Return the [x, y] coordinate for the center point of the cell that contains the specified text.  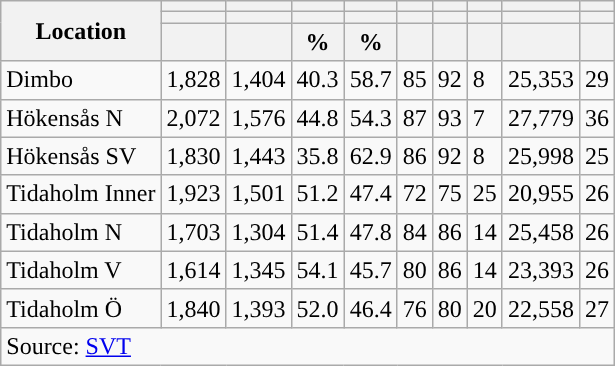
7 [484, 118]
36 [596, 118]
1,393 [258, 308]
Tidaholm Ö [81, 308]
75 [450, 194]
1,304 [258, 232]
1,923 [194, 194]
93 [450, 118]
Source: SVT [308, 346]
1,345 [258, 270]
1,501 [258, 194]
Hökensås N [81, 118]
54.1 [318, 270]
20,955 [540, 194]
1,830 [194, 156]
35.8 [318, 156]
Tidaholm Inner [81, 194]
1,404 [258, 80]
1,443 [258, 156]
22,558 [540, 308]
20 [484, 308]
1,840 [194, 308]
40.3 [318, 80]
51.4 [318, 232]
Hökensås SV [81, 156]
1,614 [194, 270]
58.7 [370, 80]
Tidaholm N [81, 232]
46.4 [370, 308]
23,393 [540, 270]
44.8 [318, 118]
72 [414, 194]
87 [414, 118]
Location [81, 31]
Tidaholm V [81, 270]
47.4 [370, 194]
27,779 [540, 118]
2,072 [194, 118]
84 [414, 232]
51.2 [318, 194]
1,703 [194, 232]
1,576 [258, 118]
76 [414, 308]
45.7 [370, 270]
Dimbo [81, 80]
85 [414, 80]
54.3 [370, 118]
27 [596, 308]
52.0 [318, 308]
25,998 [540, 156]
62.9 [370, 156]
25,458 [540, 232]
47.8 [370, 232]
1,828 [194, 80]
25,353 [540, 80]
29 [596, 80]
